Output the (X, Y) coordinate of the center of the cell containing the given text.  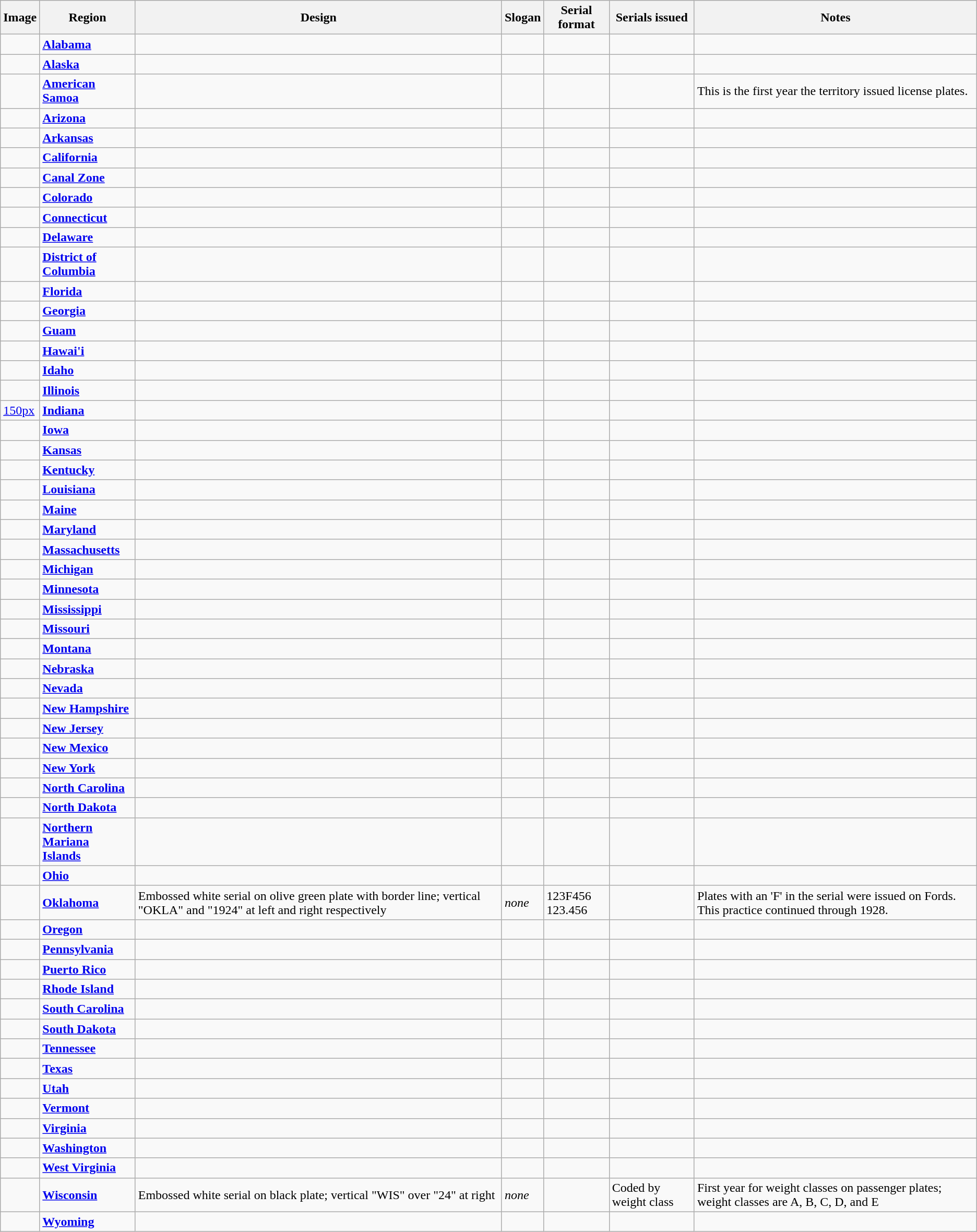
Rhode Island (88, 989)
Alabama (88, 44)
Oklahoma (88, 902)
Minnesota (88, 589)
Delaware (88, 237)
Arizona (88, 118)
New York (88, 768)
Canal Zone (88, 177)
Plates with an 'F' in the serial were issued on Fords. This practice continued through 1928. (835, 902)
Arkansas (88, 138)
Maine (88, 510)
Pennsylvania (88, 949)
Texas (88, 1069)
Oregon (88, 929)
Mississippi (88, 609)
Maryland (88, 529)
Indiana (88, 410)
South Dakota (88, 1029)
Embossed white serial on olive green plate with border line; vertical "OKLA" and "1924" at left and right respectively (318, 902)
123F456123.456 (576, 902)
Kansas (88, 450)
Montana (88, 649)
Alaska (88, 64)
First year for weight classes on passenger plates; weight classes are A, B, C, D, and E (835, 1194)
Serial format (576, 18)
Northern Mariana Islands (88, 842)
Notes (835, 18)
Iowa (88, 430)
Ohio (88, 875)
This is the first year the territory issued license plates. (835, 91)
Idaho (88, 371)
New Hampshire (88, 708)
California (88, 158)
Massachusetts (88, 549)
Serials issued (651, 18)
Colorado (88, 197)
Illinois (88, 390)
North Dakota (88, 808)
Coded by weight class (651, 1194)
Embossed white serial on black plate; vertical "WIS" over "24" at right (318, 1194)
Florida (88, 291)
Michigan (88, 569)
Image (20, 18)
New Jersey (88, 728)
Vermont (88, 1108)
Nevada (88, 689)
Nebraska (88, 669)
Washington (88, 1148)
Wisconsin (88, 1194)
Wyoming (88, 1222)
Connecticut (88, 217)
Guam (88, 331)
Hawai'i (88, 351)
American Samoa (88, 91)
Kentucky (88, 470)
North Carolina (88, 788)
Tennessee (88, 1049)
Region (88, 18)
New Mexico (88, 748)
Slogan (522, 18)
South Carolina (88, 1009)
Utah (88, 1088)
Georgia (88, 311)
Virginia (88, 1128)
District ofColumbia (88, 264)
West Virginia (88, 1168)
Louisiana (88, 490)
150px (20, 410)
Design (318, 18)
Missouri (88, 629)
Puerto Rico (88, 969)
